Output the [x, y] coordinate of the center of the cell containing the given text.  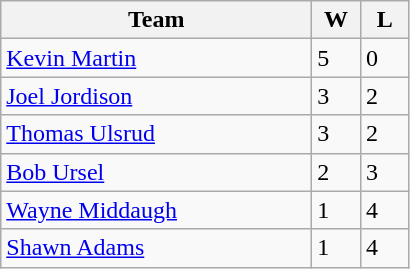
0 [384, 58]
Kevin Martin [156, 58]
Wayne Middaugh [156, 210]
5 [336, 58]
Bob Ursel [156, 172]
Shawn Adams [156, 248]
Thomas Ulsrud [156, 134]
Joel Jordison [156, 96]
Team [156, 20]
L [384, 20]
W [336, 20]
